For the text-containing cell, return its midpoint in (x, y) coordinate format. 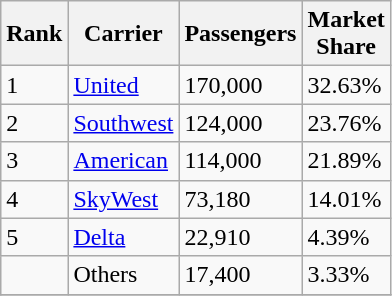
Delta (124, 237)
22,910 (240, 237)
124,000 (240, 123)
Others (124, 275)
21.89% (346, 161)
170,000 (240, 85)
2 (34, 123)
23.76% (346, 123)
73,180 (240, 199)
3 (34, 161)
American (124, 161)
Rank (34, 34)
1 (34, 85)
5 (34, 237)
4.39% (346, 237)
4 (34, 199)
14.01% (346, 199)
114,000 (240, 161)
3.33% (346, 275)
SkyWest (124, 199)
32.63% (346, 85)
MarketShare (346, 34)
Southwest (124, 123)
United (124, 85)
17,400 (240, 275)
Carrier (124, 34)
Passengers (240, 34)
